Pinpoint the cell where the given text exists, returning its (X, Y) midpoint coordinate. 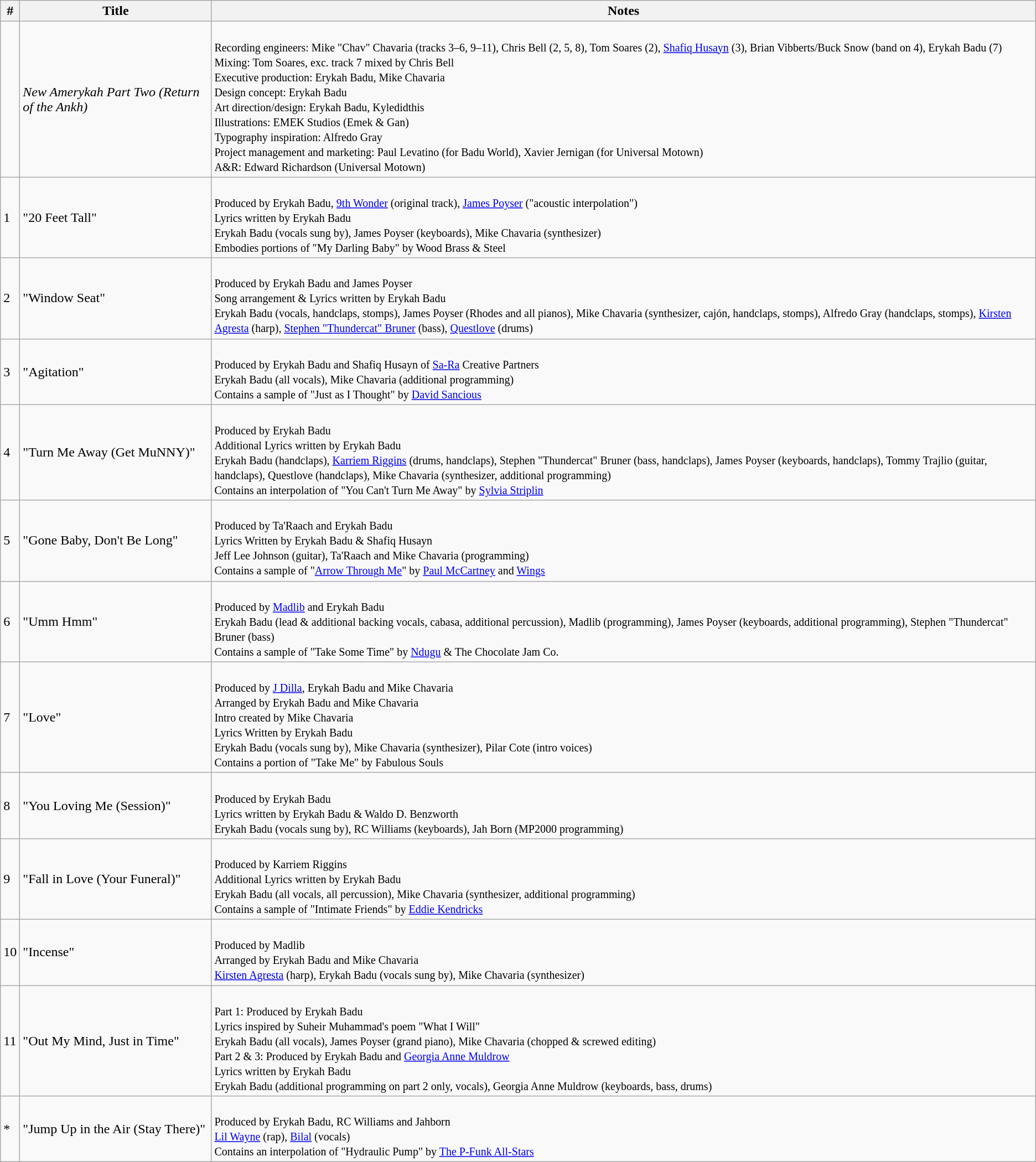
3 (10, 372)
"Turn Me Away (Get MuNNY)" (116, 453)
Produced by MadlibArranged by Erykah Badu and Mike ChavariaKirsten Agresta (harp), Erykah Badu (vocals sung by), Mike Chavaria (synthesizer) (623, 952)
"Fall in Love (Your Funeral)" (116, 879)
Produced by Erykah Badu, RC Williams and JahbornLil Wayne (rap), Bilal (vocals)Contains an interpolation of "Hydraulic Pump" by The P-Funk All-Stars (623, 1129)
1 (10, 217)
"Love" (116, 717)
10 (10, 952)
"Gone Baby, Don't Be Long" (116, 541)
6 (10, 621)
New Amerykah Part Two (Return of the Ankh) (116, 100)
"You Loving Me (Session)" (116, 806)
"20 Feet Tall" (116, 217)
8 (10, 806)
7 (10, 717)
"Agitation" (116, 372)
"Out My Mind, Just in Time" (116, 1040)
9 (10, 879)
Notes (623, 11)
Title (116, 11)
"Window Seat" (116, 298)
5 (10, 541)
"Jump Up in the Air (Stay There)" (116, 1129)
"Incense" (116, 952)
4 (10, 453)
# (10, 11)
11 (10, 1040)
* (10, 1129)
"Umm Hmm" (116, 621)
2 (10, 298)
